Scan for the cell matching the given text and deliver its (X, Y) coordinate at center. 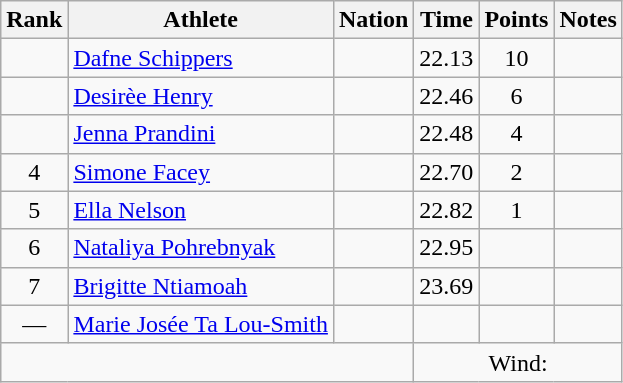
Points (516, 20)
10 (516, 58)
Nation (373, 20)
Notes (588, 20)
7 (34, 286)
22.95 (446, 248)
Dafne Schippers (201, 58)
22.13 (446, 58)
5 (34, 210)
Marie Josée Ta Lou-Smith (201, 324)
22.70 (446, 172)
Time (446, 20)
Ella Nelson (201, 210)
23.69 (446, 286)
22.48 (446, 134)
Brigitte Ntiamoah (201, 286)
22.46 (446, 96)
2 (516, 172)
Jenna Prandini (201, 134)
Desirèe Henry (201, 96)
Simone Facey (201, 172)
Rank (34, 20)
1 (516, 210)
Athlete (201, 20)
22.82 (446, 210)
Wind: (518, 362)
Nataliya Pohrebnyak (201, 248)
— (34, 324)
